Determine the [X, Y] coordinate at the center of the cell enclosing the given text.  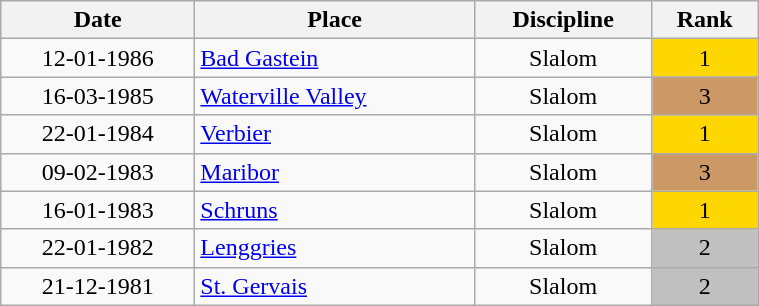
Discipline [562, 20]
22-01-1982 [98, 248]
Schruns [335, 210]
Rank [705, 20]
Bad Gastein [335, 58]
22-01-1984 [98, 134]
16-01-1983 [98, 210]
21-12-1981 [98, 286]
St. Gervais [335, 286]
Verbier [335, 134]
09-02-1983 [98, 172]
16-03-1985 [98, 96]
Waterville Valley [335, 96]
12-01-1986 [98, 58]
Lenggries [335, 248]
Date [98, 20]
Maribor [335, 172]
Place [335, 20]
